Locate the cell with the specified text and output its [X, Y] center coordinate. 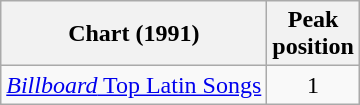
Chart (1991) [134, 34]
Billboard Top Latin Songs [134, 85]
Peakposition [313, 34]
1 [313, 85]
